Return (X, Y) of the center of cell containing provided text 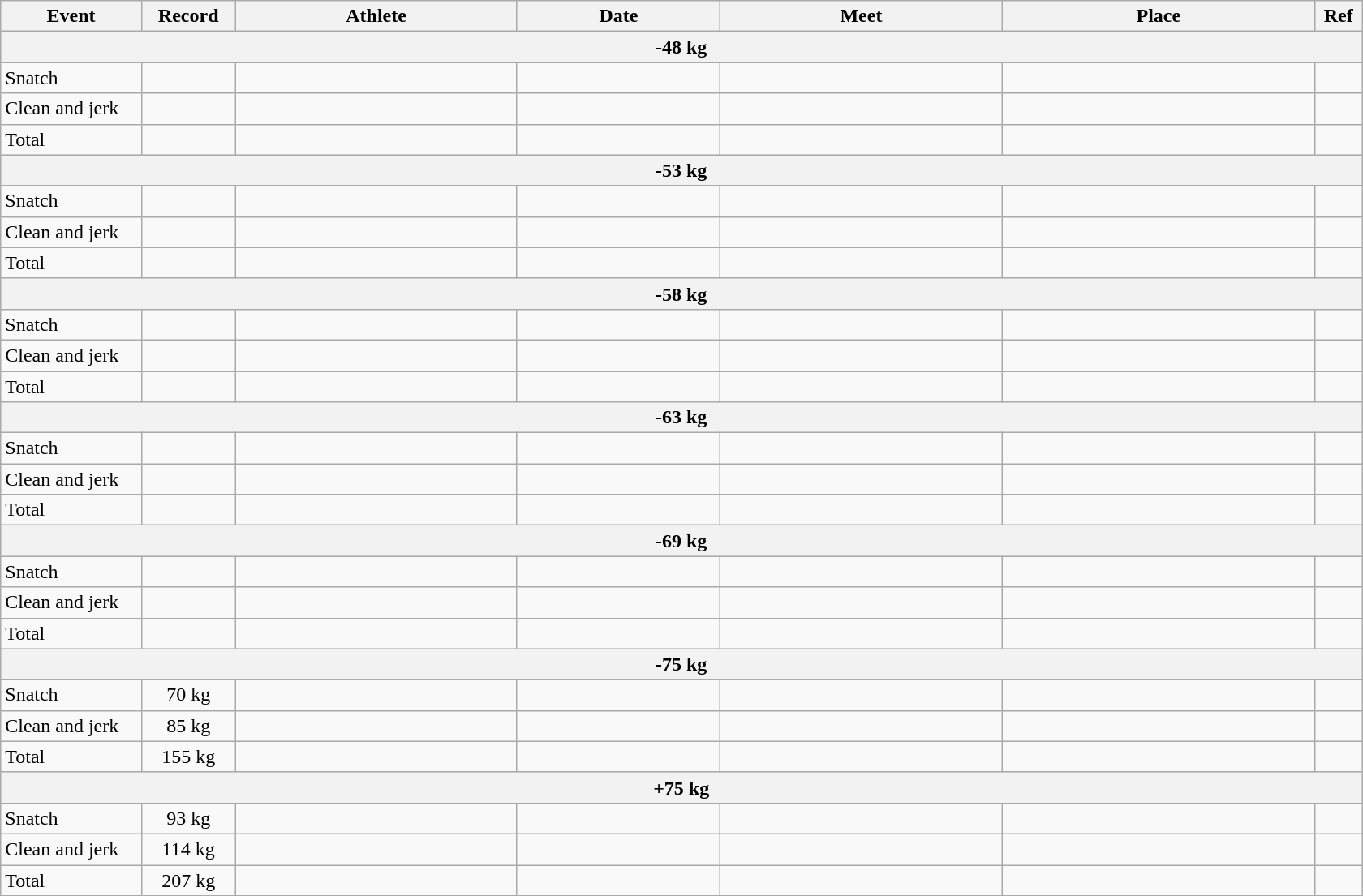
155 kg (188, 757)
Meet (862, 16)
Event (71, 16)
-75 kg (681, 664)
+75 kg (681, 787)
-63 kg (681, 418)
Athlete (376, 16)
70 kg (188, 695)
207 kg (188, 880)
114 kg (188, 849)
Date (618, 16)
-58 kg (681, 294)
-53 kg (681, 170)
85 kg (188, 726)
-48 kg (681, 47)
Record (188, 16)
Place (1159, 16)
-69 kg (681, 541)
93 kg (188, 818)
Ref (1339, 16)
